Return the [x, y] coordinate for the center point of the cell that contains the specified text.  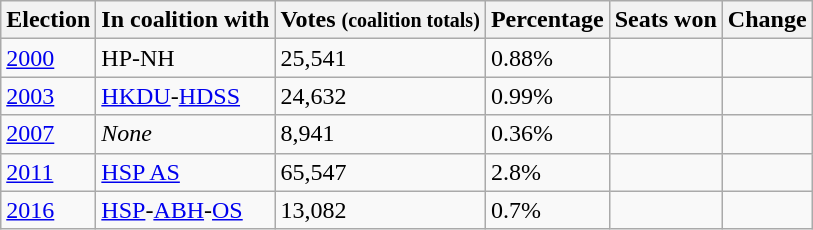
25,541 [380, 58]
0.36% [547, 134]
None [186, 134]
HKDU-HDSS [186, 96]
Seats won [666, 20]
Election [48, 20]
2007 [48, 134]
HSP-ABH-OS [186, 210]
Change [767, 20]
2000 [48, 58]
2003 [48, 96]
24,632 [380, 96]
In coalition with [186, 20]
HP-NH [186, 58]
Votes (coalition totals) [380, 20]
Percentage [547, 20]
8,941 [380, 134]
0.88% [547, 58]
2016 [48, 210]
0.99% [547, 96]
HSP AS [186, 172]
13,082 [380, 210]
2011 [48, 172]
2.8% [547, 172]
0.7% [547, 210]
65,547 [380, 172]
